Detect which cell encompasses the target text, then output its (X, Y) center coordinate. 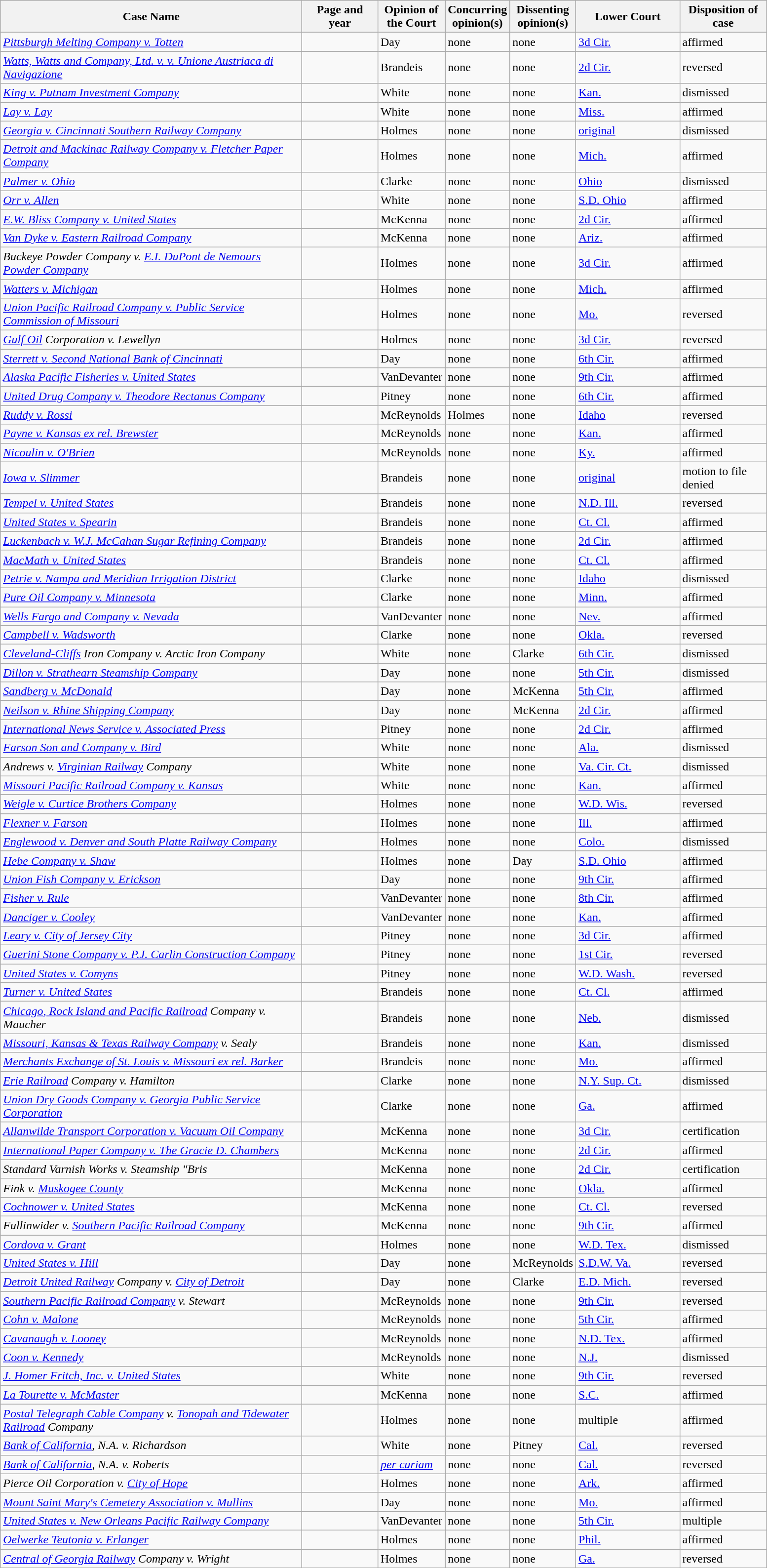
Campbell v. Wadsworth (151, 635)
Union Pacific Railroad Company v. Public Service Commission of Missouri (151, 314)
Oelwerke Teutonia v. Erlanger (151, 1539)
Alaska Pacific Fisheries v. United States (151, 377)
Englewood v. Denver and South Platte Railway Company (151, 842)
Fullinwider v. Southern Pacific Railroad Company (151, 1225)
United States v. Comyns (151, 973)
Flexner v. Farson (151, 823)
Union Dry Goods Company v. Georgia Public Service Corporation (151, 1106)
Cleveland-Cliffs Iron Company v. Arctic Iron Company (151, 654)
Minn. (628, 597)
Ark. (628, 1483)
Detroit United Railway Company v. City of Detroit (151, 1282)
Palmer v. Ohio (151, 181)
Petrie v. Nampa and Meridian Irrigation District (151, 578)
Iowa v. Slimmer (151, 478)
Miss. (628, 112)
Union Fish Company v. Erickson (151, 879)
Watts, Watts and Company, Ltd. v. v. Unione Austriaca di Navigazione (151, 67)
W.D. Tex. (628, 1244)
United Drug Company v. Theodore Rectanus Company (151, 396)
Wells Fargo and Company v. Nevada (151, 616)
Sterrett v. Second National Bank of Cincinnati (151, 359)
Lower Court (628, 17)
United States v. New Orleans Pacific Railway Company (151, 1521)
Turner v. United States (151, 992)
Payne v. Kansas ex rel. Brewster (151, 434)
United States v. Hill (151, 1263)
Fink v. Muskogee County (151, 1188)
Gulf Oil Corporation v. Lewellyn (151, 340)
Dillon v. Strathearn Steamship Company (151, 673)
Va. Cir. Ct. (628, 766)
E.W. Bliss Company v. United States (151, 219)
Lay v. Lay (151, 112)
Pierce Oil Corporation v. City of Hope (151, 1483)
Cavanaugh v. Looney (151, 1338)
Danciger v. Cooley (151, 917)
S.D.W. Va. (628, 1263)
Weigle v. Curtice Brothers Company (151, 804)
Ky. (628, 452)
N.Y. Sup. Ct. (628, 1081)
Pittsburgh Melting Company v. Totten (151, 42)
Ill. (628, 823)
Merchants Exchange of St. Louis v. Missouri ex rel. Barker (151, 1062)
Coon v. Kennedy (151, 1357)
Central of Georgia Railway Company v. Wright (151, 1558)
Southern Pacific Railroad Company v. Stewart (151, 1301)
N.D. Ill. (628, 503)
International News Service v. Associated Press (151, 729)
S.C. (628, 1395)
Case Name (151, 17)
Hebe Company v. Shaw (151, 860)
United States v. Spearin (151, 522)
Dissenting opinion(s) (543, 17)
King v. Putnam Investment Company (151, 93)
Luckenbach v. W.J. McCahan Sugar Refining Company (151, 541)
E.D. Mich. (628, 1282)
Andrews v. Virginian Railway Company (151, 766)
Disposition of case (723, 17)
Watters v. Michigan (151, 289)
Ariz. (628, 238)
Pure Oil Company v. Minnesota (151, 597)
Ohio (628, 181)
Nicoulin v. O'Brien (151, 452)
Cohn v. Malone (151, 1320)
Ruddy v. Rossi (151, 415)
Opinion of the Court (411, 17)
MacMath v. United States (151, 560)
1st Cir. (628, 955)
Buckeye Powder Company v. E.I. DuPont de Nemours Powder Company (151, 263)
Neilson v. Rhine Shipping Company (151, 710)
Cordova v. Grant (151, 1244)
Ala. (628, 748)
N.D. Tex. (628, 1338)
Farson Son and Company v. Bird (151, 748)
Standard Varnish Works v. Steamship "Bris (151, 1169)
Phil. (628, 1539)
Orr v. Allen (151, 200)
Page and year (340, 17)
Fisher v. Rule (151, 898)
Concurring opinion(s) (478, 17)
Allanwilde Transport Corporation v. Vacuum Oil Company (151, 1131)
Nev. (628, 616)
Sandberg v. McDonald (151, 691)
Georgia v. Cincinnati Southern Railway Company (151, 130)
Chicago, Rock Island and Pacific Railroad Company v. Maucher (151, 1017)
Colo. (628, 842)
Tempel v. United States (151, 503)
Guerini Stone Company v. P.J. Carlin Construction Company (151, 955)
Missouri Pacific Railroad Company v. Kansas (151, 785)
La Tourette v. McMaster (151, 1395)
motion to file denied (723, 478)
per curiam (411, 1464)
W.D. Wis. (628, 804)
N.J. (628, 1357)
8th Cir. (628, 898)
W.D. Wash. (628, 973)
Missouri, Kansas & Texas Railway Company v. Sealy (151, 1043)
Bank of California, N.A. v. Roberts (151, 1464)
Postal Telegraph Cable Company v. Tonopah and Tidewater Railroad Company (151, 1420)
International Paper Company v. The Gracie D. Chambers (151, 1150)
Leary v. City of Jersey City (151, 936)
J. Homer Fritch, Inc. v. United States (151, 1376)
Cochnower v. United States (151, 1206)
Erie Railroad Company v. Hamilton (151, 1081)
Mount Saint Mary's Cemetery Association v. Mullins (151, 1502)
Van Dyke v. Eastern Railroad Company (151, 238)
Detroit and Mackinac Railway Company v. Fletcher Paper Company (151, 156)
Bank of California, N.A. v. Richardson (151, 1446)
Neb. (628, 1017)
